Determine the [X, Y] coordinate at the center of the cell enclosing the given text.  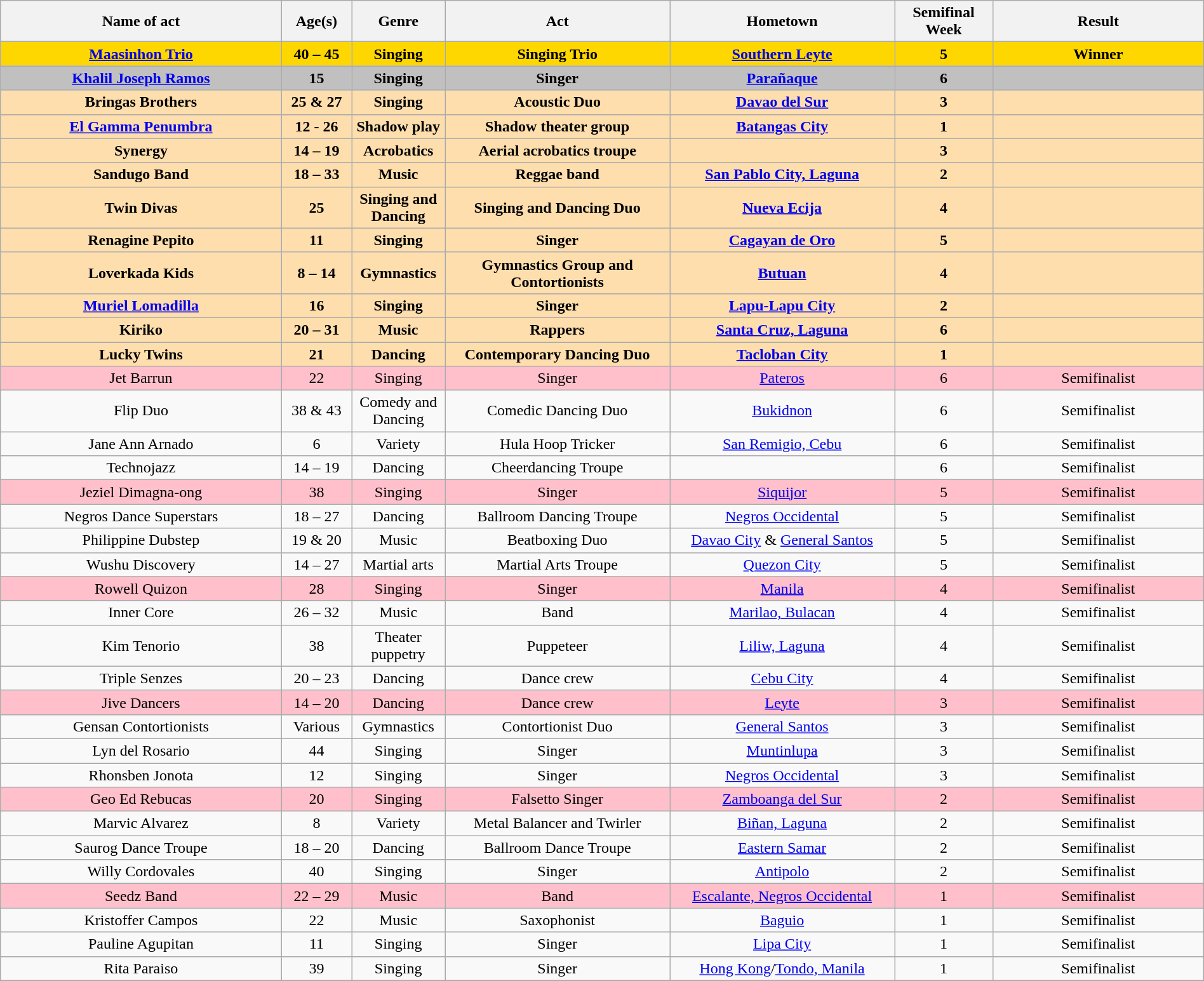
Technojazz [141, 468]
Seedz Band [141, 896]
Martial Arts Troupe [558, 564]
Geo Ed Rebucas [141, 799]
Beatboxing Duo [558, 540]
19 & 20 [316, 540]
Theater puppetry [399, 645]
Tacloban City [782, 354]
Philippine Dubstep [141, 540]
8 – 14 [316, 273]
El Gamma Penumbra [141, 126]
15 [316, 78]
Leyte [782, 702]
Acoustic Duo [558, 102]
Puppeteer [558, 645]
25 [316, 207]
Flip Duo [141, 411]
Singing and Dancing [399, 207]
Genre [399, 22]
Nueva Ecija [782, 207]
Escalante, Negros Occidental [782, 896]
8 [316, 824]
Act [558, 22]
18 – 20 [316, 848]
14 – 20 [316, 702]
Saurog Dance Troupe [141, 848]
Rowell Quizon [141, 589]
Pateros [782, 378]
Inner Core [141, 613]
Aerial acrobatics troupe [558, 150]
Willy Cordovales [141, 872]
16 [316, 305]
Biñan, Laguna [782, 824]
Twin Divas [141, 207]
Antipolo [782, 872]
Gensan Contortionists [141, 726]
Triple Senzes [141, 678]
San Pablo City, Laguna [782, 175]
Name of act [141, 22]
Jane Ann Arnado [141, 444]
Hula Hoop Tricker [558, 444]
Hometown [782, 22]
Singing Trio [558, 54]
Cheerdancing Troupe [558, 468]
Comedic Dancing Duo [558, 411]
Liliw, Laguna [782, 645]
Cagayan de Oro [782, 240]
Bukidnon [782, 411]
Butuan [782, 273]
Khalil Joseph Ramos [141, 78]
Synergy [141, 150]
Metal Balancer and Twirler [558, 824]
26 – 32 [316, 613]
Reggae band [558, 175]
Falsetto Singer [558, 799]
San Remigio, Cebu [782, 444]
Santa Cruz, Laguna [782, 330]
Comedy and Dancing [399, 411]
Age(s) [316, 22]
Batangas City [782, 126]
Rita Paraiso [141, 968]
Muntinlupa [782, 751]
Kristoffer Campos [141, 920]
Martial arts [399, 564]
Shadow theater group [558, 126]
Contortionist Duo [558, 726]
Sandugo Band [141, 175]
Wushu Discovery [141, 564]
Shadow play [399, 126]
Lyn del Rosario [141, 751]
Winner [1098, 54]
Singing and Dancing Duo [558, 207]
Muriel Lomadilla [141, 305]
Baguio [782, 920]
20 [316, 799]
Kiriko [141, 330]
38 & 43 [316, 411]
39 [316, 968]
Hong Kong/Tondo, Manila [782, 968]
Marilao, Bulacan [782, 613]
Bringas Brothers [141, 102]
Parañaque [782, 78]
Southern Leyte [782, 54]
Gymnastics Group and Contortionists [558, 273]
25 & 27 [316, 102]
Loverkada Kids [141, 273]
Negros Dance Superstars [141, 516]
21 [316, 354]
Jet Barrun [141, 378]
Manila [782, 589]
18 – 33 [316, 175]
Saxophonist [558, 920]
Result [1098, 22]
Various [316, 726]
Cebu City [782, 678]
28 [316, 589]
Marvic Alvarez [141, 824]
Pauline Agupitan [141, 944]
Jive Dancers [141, 702]
Renagine Pepito [141, 240]
Ballroom Dance Troupe [558, 848]
14 – 27 [316, 564]
Davao City & General Santos [782, 540]
Lipa City [782, 944]
Lapu-Lapu City [782, 305]
Davao del Sur [782, 102]
44 [316, 751]
Quezon City [782, 564]
Maasinhon Trio [141, 54]
Semifinal Week [944, 22]
Jeziel Dimagna-ong [141, 492]
Ballroom Dancing Troupe [558, 516]
Kim Tenorio [141, 645]
12 [316, 775]
12 - 26 [316, 126]
18 – 27 [316, 516]
Lucky Twins [141, 354]
40 – 45 [316, 54]
Rappers [558, 330]
40 [316, 872]
20 – 23 [316, 678]
22 – 29 [316, 896]
Acrobatics [399, 150]
Siquijor [782, 492]
Zamboanga del Sur [782, 799]
20 – 31 [316, 330]
Eastern Samar [782, 848]
Rhonsben Jonota [141, 775]
Contemporary Dancing Duo [558, 354]
General Santos [782, 726]
